Return [X, Y] of the center of cell containing provided text 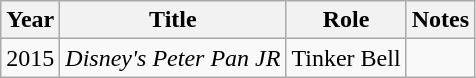
Tinker Bell [346, 58]
Role [346, 20]
Title [173, 20]
2015 [30, 58]
Notes [440, 20]
Year [30, 20]
Disney's Peter Pan JR [173, 58]
